Pinpoint the cell where the given text exists, returning its [X, Y] midpoint coordinate. 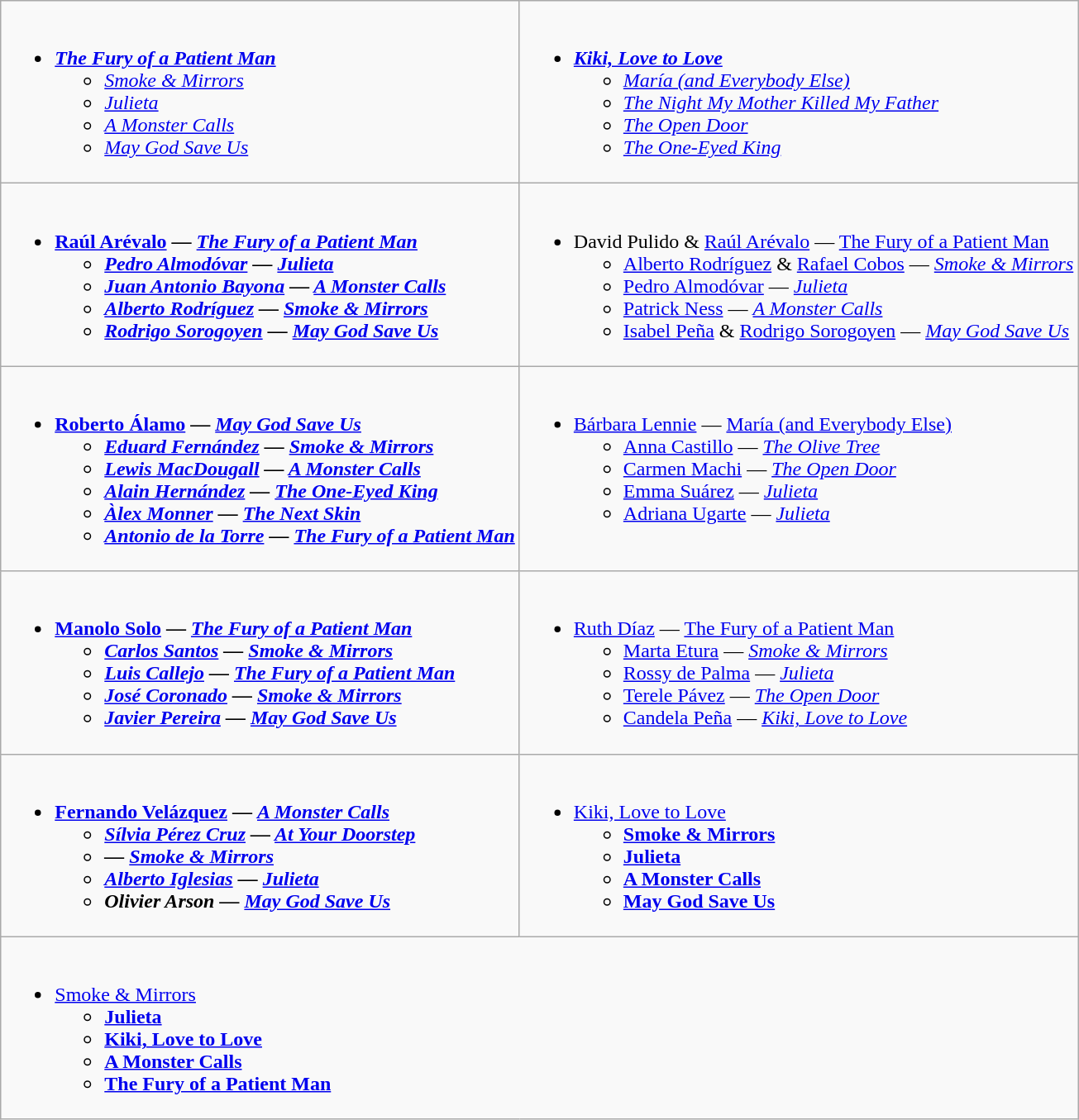
Kiki, Love to LoveSmoke & MirrorsJulietaA Monster CallsMay God Save Us [799, 845]
The Fury of a Patient ManSmoke & MirrorsJulietaA Monster CallsMay God Save Us [260, 93]
Smoke & MirrorsJulietaKiki, Love to LoveA Monster CallsThe Fury of a Patient Man [539, 1028]
Kiki, Love to LoveMaría (and Everybody Else)The Night My Mother Killed My FatherThe Open DoorThe One-Eyed King [799, 93]
Fernando Velázquez — A Monster CallsSílvia Pérez Cruz — At Your Doorstep — Smoke & MirrorsAlberto Iglesias — JulietaOlivier Arson — May God Save Us [260, 845]
Bárbara Lennie — María (and Everybody Else)Anna Castillo — The Olive TreeCarmen Machi — The Open DoorEmma Suárez — JulietaAdriana Ugarte — Julieta [799, 469]
